Capture the cell that displays the provided text and extract its [x, y] central coordinate. 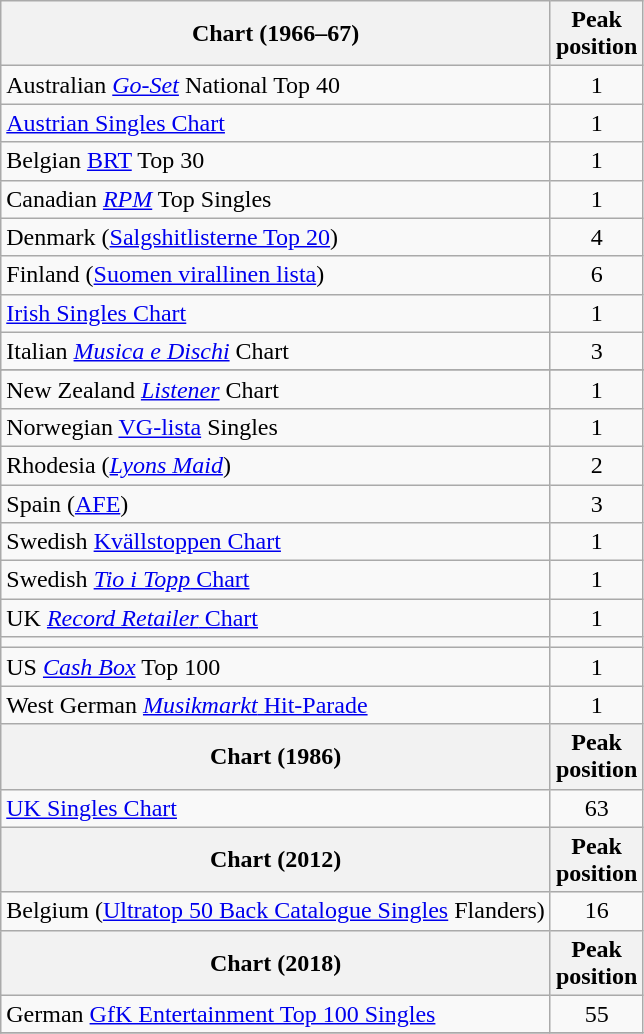
Austrian Singles Chart [276, 123]
Swedish Kvällstoppen Chart [276, 542]
West German Musikmarkt Hit-Parade [276, 705]
Denmark (Salgshitlisterne Top 20) [276, 237]
Norwegian VG-lista Singles [276, 427]
63 [596, 808]
Spain (AFE) [276, 503]
2 [596, 465]
Finland (Suomen virallinen lista) [276, 275]
Rhodesia (Lyons Maid) [276, 465]
Chart (1966–67) [276, 34]
UK Singles Chart [276, 808]
16 [596, 911]
Belgian BRT Top 30 [276, 161]
55 [596, 1014]
Chart (2018) [276, 962]
US Cash Box Top 100 [276, 667]
New Zealand Listener Chart [276, 389]
Swedish Tio i Topp Chart [276, 580]
German GfK Entertainment Top 100 Singles [276, 1014]
Belgium (Ultratop 50 Back Catalogue Singles Flanders) [276, 911]
Australian Go-Set National Top 40 [276, 85]
Italian Musica e Dischi Chart [276, 351]
Canadian RPM Top Singles [276, 199]
Chart (2012) [276, 860]
4 [596, 237]
6 [596, 275]
Irish Singles Chart [276, 313]
Chart (1986) [276, 756]
UK Record Retailer Chart [276, 618]
